Provide the (x, y) coordinate of the cell's center where the given text is located.  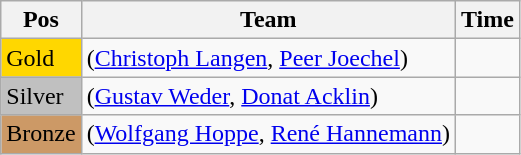
Pos (41, 20)
Team (268, 20)
Silver (41, 96)
(Wolfgang Hoppe, René Hannemann) (268, 134)
Gold (41, 58)
Bronze (41, 134)
Time (487, 20)
(Gustav Weder, Donat Acklin) (268, 96)
(Christoph Langen, Peer Joechel) (268, 58)
